From the cell containing the given text, extract its center point as (X, Y) coordinate. 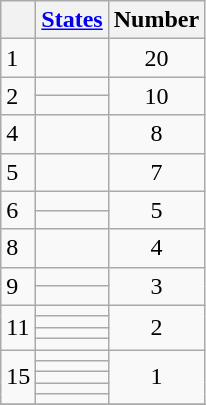
9 (18, 286)
15 (18, 378)
10 (156, 96)
States (72, 20)
11 (18, 327)
Number (156, 20)
7 (156, 172)
6 (18, 210)
3 (156, 286)
20 (156, 58)
